Pinpoint the cell where the given text exists, returning its [x, y] midpoint coordinate. 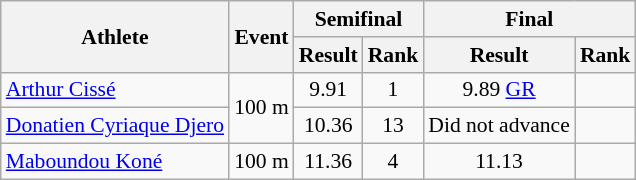
Maboundou Koné [115, 162]
Donatien Cyriaque Djero [115, 126]
Final [529, 19]
9.89 GR [499, 90]
Did not advance [499, 126]
Event [262, 36]
11.36 [328, 162]
Semifinal [358, 19]
9.91 [328, 90]
13 [394, 126]
11.13 [499, 162]
Arthur Cissé [115, 90]
4 [394, 162]
1 [394, 90]
Athlete [115, 36]
10.36 [328, 126]
